Capture the cell that displays the provided text and extract its [X, Y] central coordinate. 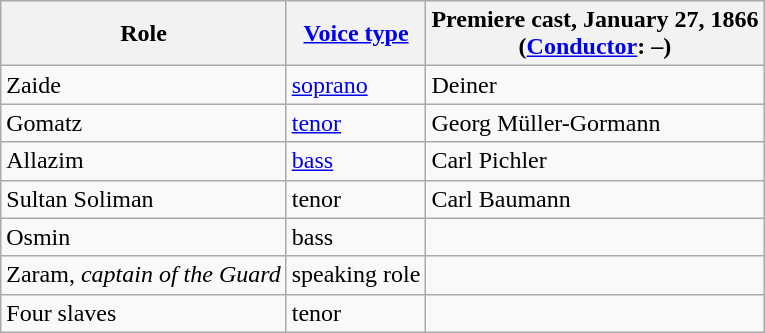
Premiere cast, January 27, 1866(Conductor: –) [595, 34]
Osmin [144, 237]
Role [144, 34]
Zaide [144, 85]
Four slaves [144, 313]
Voice type [356, 34]
Carl Pichler [595, 161]
Sultan Soliman [144, 199]
Deiner [595, 85]
Carl Baumann [595, 199]
Gomatz [144, 123]
Georg Müller-Gormann [595, 123]
soprano [356, 85]
Allazim [144, 161]
speaking role [356, 275]
Zaram, captain of the Guard [144, 275]
